Identify which cell holds the provided text, then report its (X, Y) central coordinate. 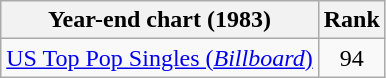
US Top Pop Singles (Billboard) (160, 58)
Rank (352, 20)
94 (352, 58)
Year-end chart (1983) (160, 20)
